Detect which cell encompasses the target text, then output its [X, Y] center coordinate. 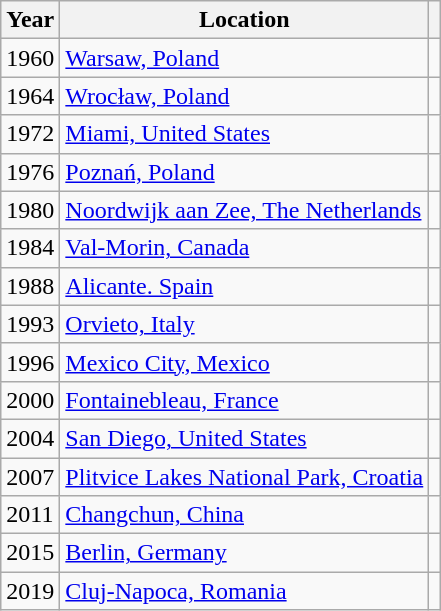
Cluj-Napoca, Romania [244, 591]
Warsaw, Poland [244, 58]
San Diego, United States [244, 438]
2004 [30, 438]
Changchun, China [244, 515]
2015 [30, 553]
Location [244, 20]
Noordwijk aan Zee, The Netherlands [244, 210]
Fontainebleau, France [244, 400]
1964 [30, 96]
1972 [30, 134]
Mexico City, Mexico [244, 362]
1960 [30, 58]
Orvieto, Italy [244, 324]
1980 [30, 210]
Plitvice Lakes National Park, Croatia [244, 477]
1988 [30, 286]
Val-Morin, Canada [244, 248]
2019 [30, 591]
1996 [30, 362]
Wrocław, Poland [244, 96]
Miami, United States [244, 134]
Poznań, Poland [244, 172]
Alicante. Spain [244, 286]
Berlin, Germany [244, 553]
1984 [30, 248]
2007 [30, 477]
1993 [30, 324]
1976 [30, 172]
2000 [30, 400]
Year [30, 20]
2011 [30, 515]
